Capture the cell that displays the provided text and extract its (x, y) central coordinate. 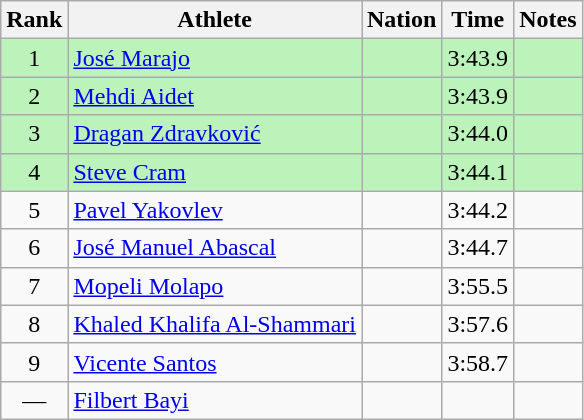
3 (34, 134)
José Marajo (215, 58)
Vicente Santos (215, 362)
3:44.7 (478, 248)
3:44.1 (478, 172)
Filbert Bayi (215, 400)
7 (34, 286)
Notes (548, 20)
3:58.7 (478, 362)
1 (34, 58)
2 (34, 96)
Steve Cram (215, 172)
Mopeli Molapo (215, 286)
3:44.2 (478, 210)
Khaled Khalifa Al-Shammari (215, 324)
9 (34, 362)
Rank (34, 20)
Athlete (215, 20)
Time (478, 20)
Dragan Zdravković (215, 134)
Mehdi Aidet (215, 96)
5 (34, 210)
Pavel Yakovlev (215, 210)
3:55.5 (478, 286)
3:57.6 (478, 324)
4 (34, 172)
José Manuel Abascal (215, 248)
3:44.0 (478, 134)
8 (34, 324)
— (34, 400)
Nation (402, 20)
6 (34, 248)
